Extract the (X, Y) coordinate from the center of the cell holding the provided text.  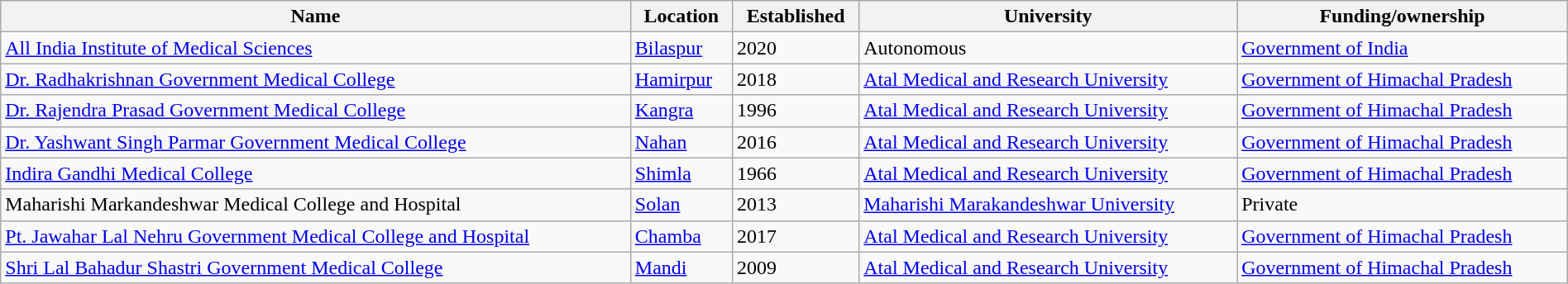
Name (316, 17)
Kangra (681, 111)
2017 (796, 236)
Bilaspur (681, 48)
Autonomous (1049, 48)
Mandi (681, 267)
Dr. Radhakrishnan Government Medical College (316, 79)
Chamba (681, 236)
Nahan (681, 142)
Solan (681, 205)
Maharishi Markandeshwar Medical College and Hospital (316, 205)
1996 (796, 111)
Funding/ownership (1403, 17)
2016 (796, 142)
Dr. Rajendra Prasad Government Medical College (316, 111)
Dr. Yashwant Singh Parmar Government Medical College (316, 142)
All India Institute of Medical Sciences (316, 48)
Shimla (681, 173)
2009 (796, 267)
Location (681, 17)
Hamirpur (681, 79)
2018 (796, 79)
2013 (796, 205)
Established (796, 17)
Private (1403, 205)
2020 (796, 48)
Government of India (1403, 48)
Pt. Jawahar Lal Nehru Government Medical College and Hospital (316, 236)
Shri Lal Bahadur Shastri Government Medical College (316, 267)
University (1049, 17)
Maharishi Marakandeshwar University (1049, 205)
1966 (796, 173)
Indira Gandhi Medical College (316, 173)
